Search for the cell housing the specified text and yield its [x, y] center coordinate. 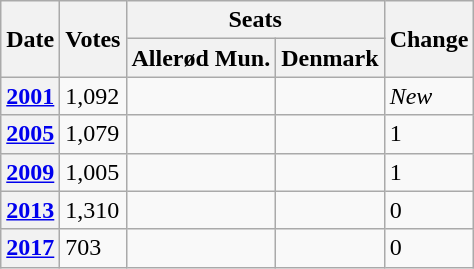
Seats [255, 20]
703 [93, 248]
1,079 [93, 134]
2017 [30, 248]
Denmark [330, 58]
New [429, 96]
1,092 [93, 96]
2001 [30, 96]
1,310 [93, 210]
Change [429, 39]
Allerød Mun. [201, 58]
2013 [30, 210]
Date [30, 39]
2005 [30, 134]
Votes [93, 39]
2009 [30, 172]
1,005 [93, 172]
